Find where the given text appears and provide that cell's center as [X, Y] coordinate. 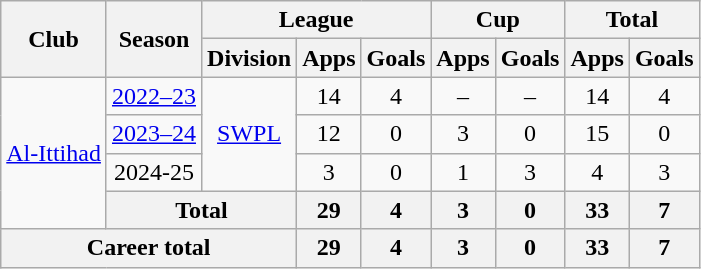
12 [329, 134]
1 [463, 172]
SWPL [250, 134]
Cup [498, 20]
Club [54, 39]
Season [154, 39]
League [316, 20]
Career total [149, 248]
Al-Ittihad [54, 153]
2023–24 [154, 134]
15 [597, 134]
2024-25 [154, 172]
2022–23 [154, 96]
Division [250, 58]
